Pinpoint the cell where the given text exists, returning its [x, y] midpoint coordinate. 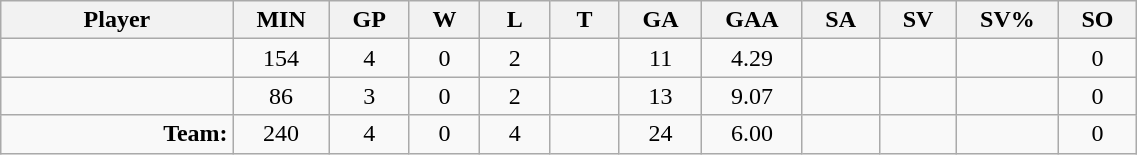
86 [281, 96]
L [515, 20]
MIN [281, 20]
13 [660, 96]
3 [369, 96]
SO [1098, 20]
W [444, 20]
Team: [117, 134]
SA [840, 20]
GP [369, 20]
9.07 [752, 96]
240 [281, 134]
SV% [1008, 20]
154 [281, 58]
4.29 [752, 58]
6.00 [752, 134]
T [585, 20]
24 [660, 134]
SV [918, 20]
GA [660, 20]
Player [117, 20]
11 [660, 58]
GAA [752, 20]
